Pinpoint the cell where the given text exists, returning its [X, Y] midpoint coordinate. 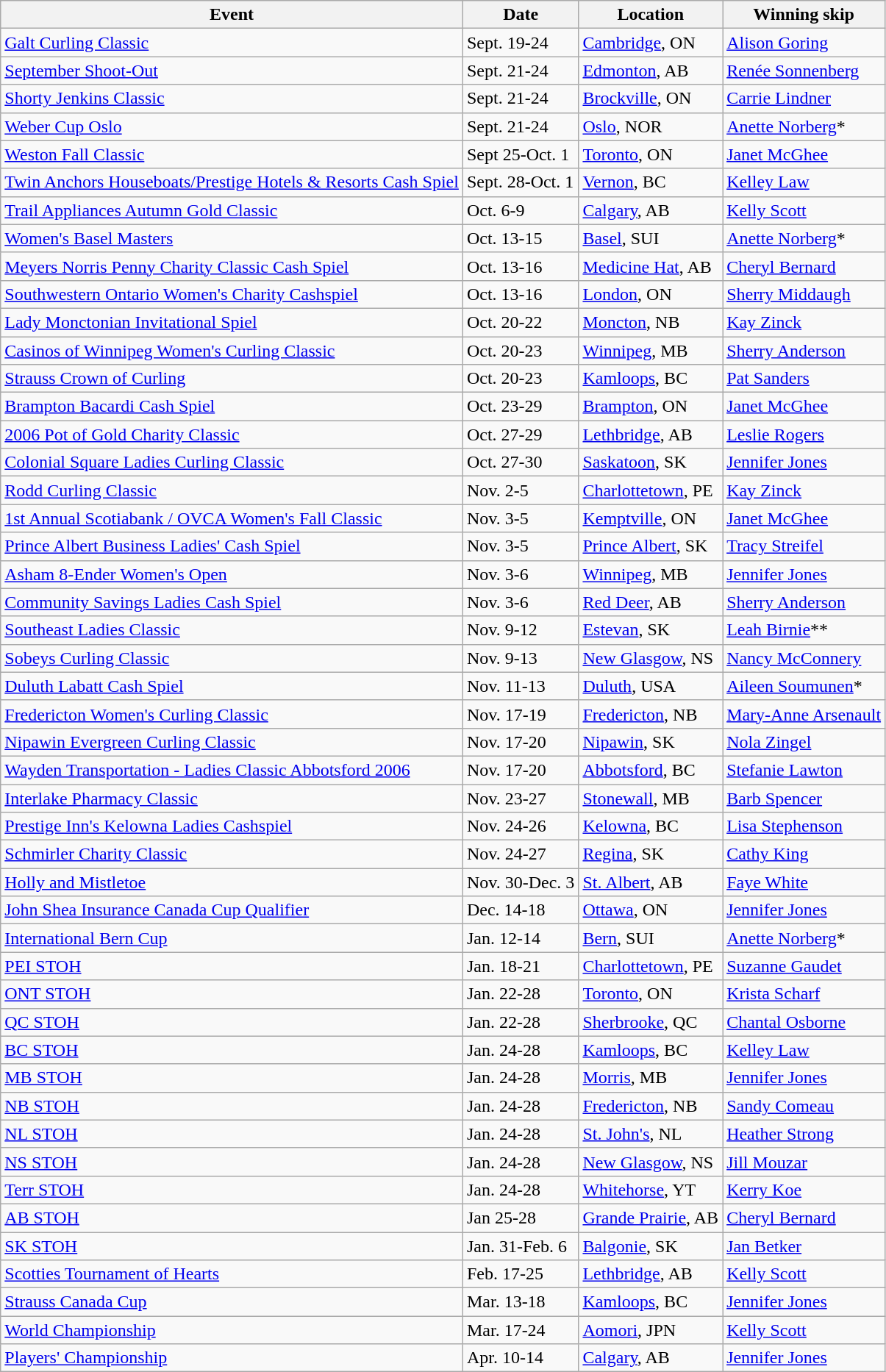
QC STOH [232, 1022]
Players' Championship [232, 1358]
Lady Monctonian Invitational Spiel [232, 322]
Strauss Canada Cup [232, 1302]
Nancy McConnery [804, 658]
Weber Cup Oslo [232, 126]
Trail Appliances Autumn Gold Classic [232, 210]
World Championship [232, 1330]
London, ON [651, 294]
Whitehorse, YT [651, 1190]
Leah Birnie** [804, 630]
Grande Prairie, AB [651, 1218]
Jan 25-28 [521, 1218]
AB STOH [232, 1218]
Lisa Stephenson [804, 826]
Southwestern Ontario Women's Charity Cashspiel [232, 294]
Oct. 27-30 [521, 462]
Saskatoon, SK [651, 462]
Sept 25-Oct. 1 [521, 154]
Jill Mouzar [804, 1162]
Renée Sonnenberg [804, 71]
Faye White [804, 882]
Carrie Lindner [804, 99]
Asham 8-Ender Women's Open [232, 574]
Oct. 6-9 [521, 210]
Prince Albert, SK [651, 546]
Sherry Middaugh [804, 294]
Barb Spencer [804, 798]
Alison Goring [804, 43]
Kemptville, ON [651, 518]
Oct. 13-15 [521, 238]
Southeast Ladies Classic [232, 630]
Galt Curling Classic [232, 43]
Sept. 19-24 [521, 43]
St. Albert, AB [651, 882]
Brockville, ON [651, 99]
MB STOH [232, 1078]
Nola Zingel [804, 742]
Sobeys Curling Classic [232, 658]
Women's Basel Masters [232, 238]
Schmirler Charity Classic [232, 854]
Holly and Mistletoe [232, 882]
Strauss Crown of Curling [232, 379]
NS STOH [232, 1162]
Tracy Streifel [804, 546]
Nov. 24-27 [521, 854]
Nov. 23-27 [521, 798]
Morris, MB [651, 1078]
Chantal Osborne [804, 1022]
Event [232, 15]
Basel, SUI [651, 238]
Duluth, USA [651, 686]
Rodd Curling Classic [232, 490]
Interlake Pharmacy Classic [232, 798]
Mary-Anne Arsenault [804, 714]
Estevan, SK [651, 630]
1st Annual Scotiabank / OVCA Women's Fall Classic [232, 518]
St. John's, NL [651, 1134]
Twin Anchors Houseboats/Prestige Hotels & Resorts Cash Spiel [232, 182]
Dec. 14-18 [521, 910]
Regina, SK [651, 854]
September Shoot-Out [232, 71]
Oct. 23-29 [521, 407]
Aomori, JPN [651, 1330]
Brampton, ON [651, 407]
Casinos of Winnipeg Women's Curling Classic [232, 351]
Sherbrooke, QC [651, 1022]
Winning skip [804, 15]
Sandy Comeau [804, 1106]
Jan. 31-Feb. 6 [521, 1246]
Edmonton, AB [651, 71]
Oslo, NOR [651, 126]
Stonewall, MB [651, 798]
NL STOH [232, 1134]
Location [651, 15]
Nov. 9-12 [521, 630]
Heather Strong [804, 1134]
Leslie Rogers [804, 435]
Krista Scharf [804, 994]
Fredericton Women's Curling Classic [232, 714]
Weston Fall Classic [232, 154]
BC STOH [232, 1050]
Moncton, NB [651, 322]
Prince Albert Business Ladies' Cash Spiel [232, 546]
Stefanie Lawton [804, 770]
Feb. 17-25 [521, 1274]
Apr. 10-14 [521, 1358]
Vernon, BC [651, 182]
Ottawa, ON [651, 910]
Nov. 11-13 [521, 686]
Nov. 24-26 [521, 826]
Wayden Transportation - Ladies Classic Abbotsford 2006 [232, 770]
Nipawin, SK [651, 742]
Cathy King [804, 854]
SK STOH [232, 1246]
John Shea Insurance Canada Cup Qualifier [232, 910]
Kelowna, BC [651, 826]
Cambridge, ON [651, 43]
Jan. 18-21 [521, 966]
Suzanne Gaudet [804, 966]
International Bern Cup [232, 938]
Nov. 2-5 [521, 490]
Prestige Inn's Kelowna Ladies Cashspiel [232, 826]
Nov. 9-13 [521, 658]
NB STOH [232, 1106]
Balgonie, SK [651, 1246]
Oct. 20-22 [521, 322]
Nov. 17-19 [521, 714]
Nipawin Evergreen Curling Classic [232, 742]
Nov. 30-Dec. 3 [521, 882]
Mar. 13-18 [521, 1302]
Jan Betker [804, 1246]
Jan. 12-14 [521, 938]
PEI STOH [232, 966]
Brampton Bacardi Cash Spiel [232, 407]
Abbotsford, BC [651, 770]
Aileen Soumunen* [804, 686]
Terr STOH [232, 1190]
Colonial Square Ladies Curling Classic [232, 462]
Community Savings Ladies Cash Spiel [232, 602]
Meyers Norris Penny Charity Classic Cash Spiel [232, 266]
Oct. 27-29 [521, 435]
Mar. 17-24 [521, 1330]
Kerry Koe [804, 1190]
Red Deer, AB [651, 602]
Bern, SUI [651, 938]
2006 Pot of Gold Charity Classic [232, 435]
Scotties Tournament of Hearts [232, 1274]
ONT STOH [232, 994]
Sept. 28-Oct. 1 [521, 182]
Pat Sanders [804, 379]
Shorty Jenkins Classic [232, 99]
Medicine Hat, AB [651, 266]
Duluth Labatt Cash Spiel [232, 686]
Date [521, 15]
